From the cell containing the given text, extract its center point as (X, Y) coordinate. 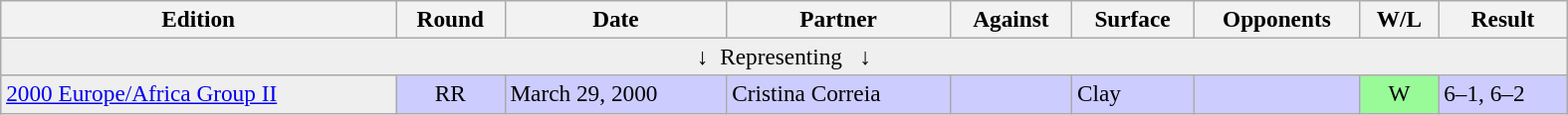
Opponents (1277, 19)
Date (615, 19)
Edition (199, 19)
6–1, 6–2 (1503, 94)
Result (1503, 19)
Clay (1133, 94)
W (1400, 94)
Partner (838, 19)
March 29, 2000 (615, 94)
Surface (1133, 19)
↓ Representing ↓ (784, 57)
2000 Europe/Africa Group II (199, 94)
W/L (1400, 19)
Round (451, 19)
Cristina Correia (838, 94)
Against (1010, 19)
RR (451, 94)
